Output the (x, y) coordinate of the center of the cell containing the given text.  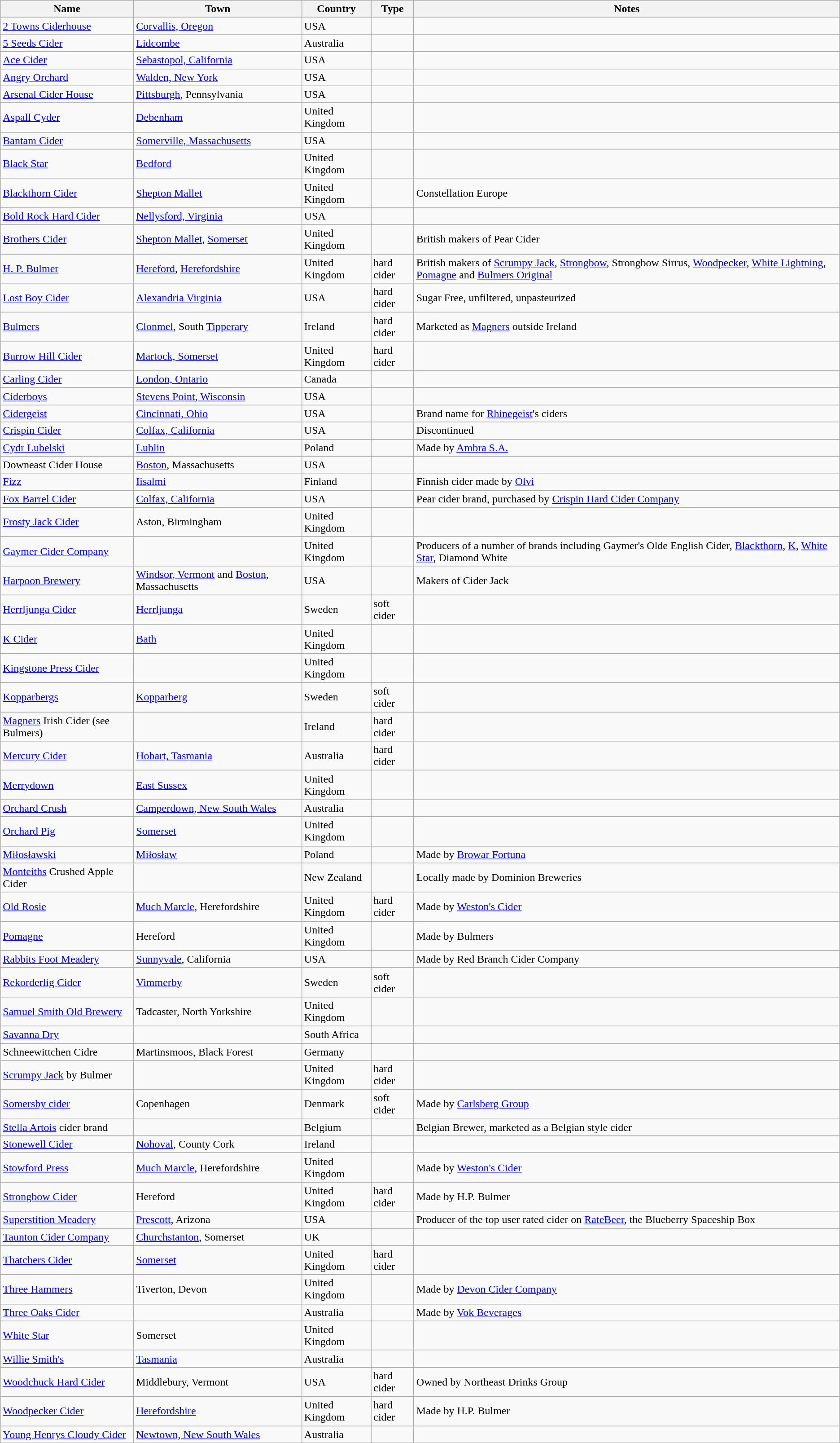
Producers of a number of brands including Gaymer's Olde English Cider, Blackthorn, K, White Star, Diamond White (626, 551)
Stevens Point, Wisconsin (218, 396)
Willie Smith's (67, 1359)
Schneewittchen Cidre (67, 1052)
Scrumpy Jack by Bulmer (67, 1075)
Cidergeist (67, 414)
Town (218, 9)
Magners Irish Cider (see Bulmers) (67, 726)
Rekorderlig Cider (67, 982)
Prescott, Arizona (218, 1220)
Belgian Brewer, marketed as a Belgian style cider (626, 1127)
Hobart, Tasmania (218, 756)
Name (67, 9)
British makers of Pear Cider (626, 239)
Bath (218, 638)
Downeast Cider House (67, 465)
Woodchuck Hard Cider (67, 1382)
Young Henrys Cloudy Cider (67, 1434)
Walden, New York (218, 77)
Clonmel, South Tipperary (218, 327)
Stella Artois cider brand (67, 1127)
H. P. Bulmer (67, 268)
Martock, Somerset (218, 356)
Bedford (218, 163)
Producer of the top user rated cider on RateBeer, the Blueberry Spaceship Box (626, 1220)
Churchstanton, Somerset (218, 1237)
Herrljunga Cider (67, 610)
Burrow Hill Cider (67, 356)
Country (336, 9)
Tiverton, Devon (218, 1289)
Iisalmi (218, 482)
Hereford, Herefordshire (218, 268)
Brand name for Rhinegeist's ciders (626, 414)
Martinsmoos, Black Forest (218, 1052)
Corvallis, Oregon (218, 26)
Aston, Birmingham (218, 522)
Angry Orchard (67, 77)
Orchard Pig (67, 831)
Sebastopol, California (218, 60)
Cincinnati, Ohio (218, 414)
Three Hammers (67, 1289)
Pomagne (67, 936)
Kopparbergs (67, 698)
Marketed as Magners outside Ireland (626, 327)
Blackthorn Cider (67, 193)
K Cider (67, 638)
Strongbow Cider (67, 1197)
Somerville, Massachusetts (218, 141)
Savanna Dry (67, 1034)
Superstition Meadery (67, 1220)
Notes (626, 9)
Herrljunga (218, 610)
Discontinued (626, 431)
Pear cider brand, purchased by Crispin Hard Cider Company (626, 499)
Boston, Massachusetts (218, 465)
Stonewell Cider (67, 1144)
London, Ontario (218, 379)
Alexandria Virginia (218, 298)
Sunnyvale, California (218, 959)
Black Star (67, 163)
Woodpecker Cider (67, 1411)
Made by Ambra S.A. (626, 448)
Germany (336, 1052)
Miłosławski (67, 854)
Made by Devon Cider Company (626, 1289)
Makers of Cider Jack (626, 580)
Windsor, Vermont and Boston, Massachusetts (218, 580)
South Africa (336, 1034)
Belgium (336, 1127)
Canada (336, 379)
Somersby cider (67, 1104)
Sugar Free, unfiltered, unpasteurized (626, 298)
New Zealand (336, 877)
Made by Vok Beverages (626, 1312)
Fox Barrel Cider (67, 499)
Vimmerby (218, 982)
Denmark (336, 1104)
Kopparberg (218, 698)
Nohoval, County Cork (218, 1144)
White Star (67, 1335)
Made by Browar Fortuna (626, 854)
Aspall Cyder (67, 118)
Mercury Cider (67, 756)
Herefordshire (218, 1411)
Bantam Cider (67, 141)
Finland (336, 482)
Miłosław (218, 854)
Lost Boy Cider (67, 298)
Old Rosie (67, 907)
Debenham (218, 118)
Shepton Mallet, Somerset (218, 239)
Bold Rock Hard Cider (67, 216)
Lidcombe (218, 43)
Camperdown, New South Wales (218, 808)
Shepton Mallet (218, 193)
Stowford Press (67, 1167)
Tasmania (218, 1359)
Gaymer Cider Company (67, 551)
Constellation Europe (626, 193)
Newtown, New South Wales (218, 1434)
Type (393, 9)
Bulmers (67, 327)
Middlebury, Vermont (218, 1382)
Pittsburgh, Pennsylvania (218, 94)
Finnish cider made by Olvi (626, 482)
Thatchers Cider (67, 1260)
Samuel Smith Old Brewery (67, 1011)
Owned by Northeast Drinks Group (626, 1382)
East Sussex (218, 785)
Carling Cider (67, 379)
Frosty Jack Cider (67, 522)
5 Seeds Cider (67, 43)
Monteiths Crushed Apple Cider (67, 877)
Arsenal Cider House (67, 94)
British makers of Scrumpy Jack, Strongbow, Strongbow Sirrus, Woodpecker, White Lightning, Pomagne and Bulmers Original (626, 268)
Nellysford, Virginia (218, 216)
Made by Red Branch Cider Company (626, 959)
UK (336, 1237)
Cydr Lubelski (67, 448)
Fizz (67, 482)
Merrydown (67, 785)
Taunton Cider Company (67, 1237)
Locally made by Dominion Breweries (626, 877)
Orchard Crush (67, 808)
Three Oaks Cider (67, 1312)
Crispin Cider (67, 431)
Harpoon Brewery (67, 580)
Brothers Cider (67, 239)
2 Towns Ciderhouse (67, 26)
Ace Cider (67, 60)
Made by Carlsberg Group (626, 1104)
Ciderboys (67, 396)
Copenhagen (218, 1104)
Tadcaster, North Yorkshire (218, 1011)
Made by Bulmers (626, 936)
Kingstone Press Cider (67, 668)
Rabbits Foot Meadery (67, 959)
Lublin (218, 448)
